Locate the cell with the specified text and output its [x, y] center coordinate. 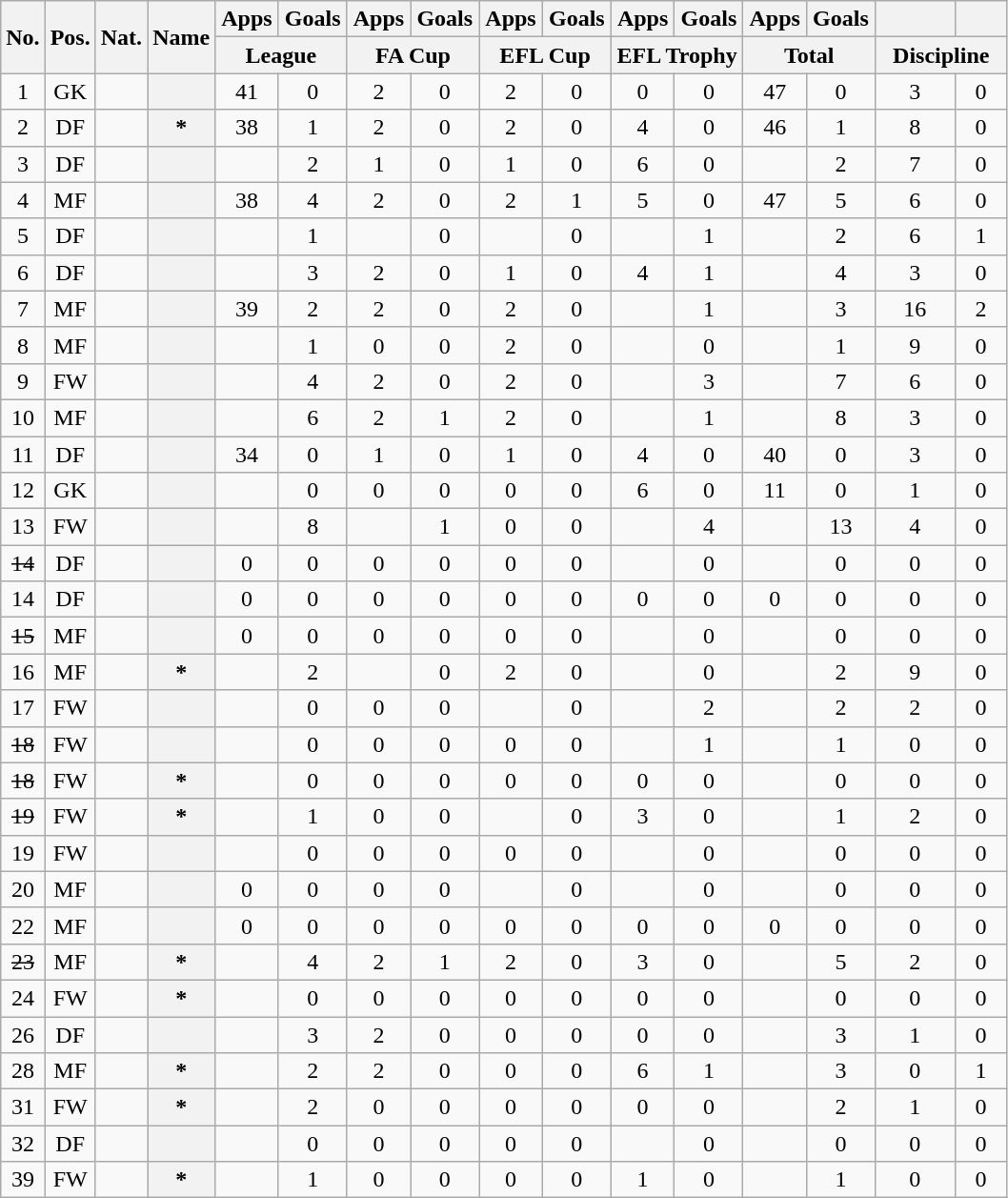
28 [23, 1071]
League [282, 55]
FA Cup [413, 55]
24 [23, 998]
46 [776, 128]
Pos. [71, 37]
10 [23, 417]
31 [23, 1107]
EFL Trophy [676, 55]
15 [23, 636]
20 [23, 889]
EFL Cup [545, 55]
40 [776, 455]
Discipline [941, 55]
23 [23, 962]
12 [23, 491]
No. [23, 37]
26 [23, 1034]
32 [23, 1144]
Name [181, 37]
34 [248, 455]
Total [810, 55]
17 [23, 708]
Nat. [121, 37]
41 [248, 91]
22 [23, 925]
